For the text-containing cell, return its midpoint in (x, y) coordinate format. 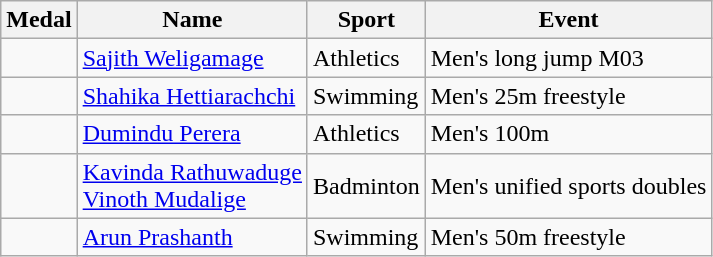
Men's long jump M03 (568, 58)
Men's 50m freestyle (568, 237)
Men's 25m freestyle (568, 96)
Event (568, 20)
Arun Prashanth (192, 237)
Dumindu Perera (192, 134)
Shahika Hettiarachchi (192, 96)
Sport (366, 20)
Men's unified sports doubles (568, 186)
Men's 100m (568, 134)
Sajith Weligamage (192, 58)
Name (192, 20)
Medal (39, 20)
Kavinda RathuwadugeVinoth Mudalige (192, 186)
Badminton (366, 186)
